Pinpoint the cell where the given text exists, returning its [x, y] midpoint coordinate. 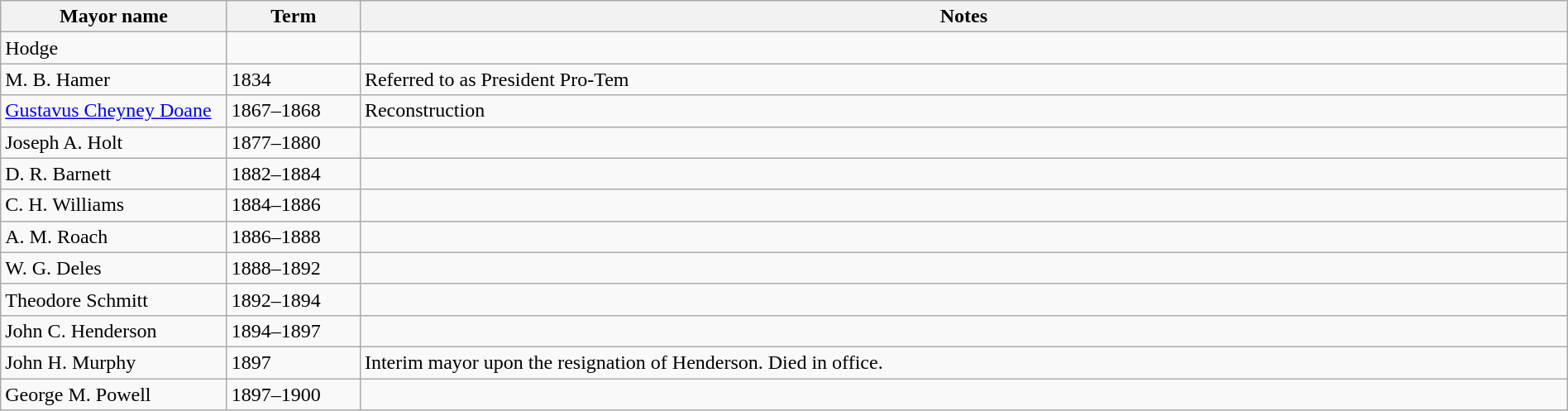
Mayor name [114, 17]
1884–1886 [293, 205]
1834 [293, 79]
A. M. Roach [114, 237]
W. G. Deles [114, 268]
1867–1868 [293, 111]
Joseph A. Holt [114, 142]
1882–1884 [293, 174]
D. R. Barnett [114, 174]
C. H. Williams [114, 205]
George M. Powell [114, 394]
M. B. Hamer [114, 79]
John C. Henderson [114, 331]
Gustavus Cheyney Doane [114, 111]
Referred to as President Pro-Tem [963, 79]
Theodore Schmitt [114, 299]
1886–1888 [293, 237]
Notes [963, 17]
1888–1892 [293, 268]
1877–1880 [293, 142]
1897 [293, 362]
Interim mayor upon the resignation of Henderson. Died in office. [963, 362]
1892–1894 [293, 299]
Hodge [114, 48]
Term [293, 17]
1897–1900 [293, 394]
John H. Murphy [114, 362]
1894–1897 [293, 331]
Reconstruction [963, 111]
